For the text-containing cell, return its midpoint in (x, y) coordinate format. 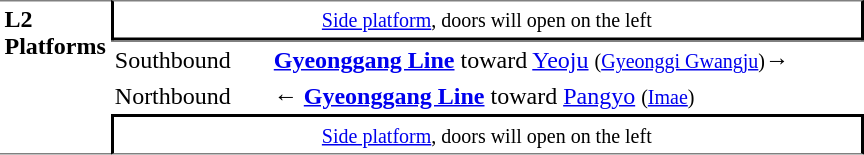
← Gyeonggang Line toward Pangyo (Imae) (566, 96)
Southbound (190, 59)
Northbound (190, 96)
Gyeonggang Line toward Yeoju (Gyeonggi Gwangju)→ (566, 59)
L2Platforms (55, 77)
